Identify which cell holds the provided text, then report its (x, y) central coordinate. 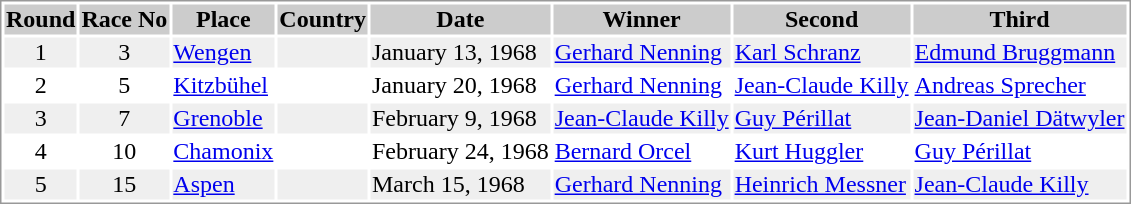
2 (40, 85)
Wengen (224, 53)
Andreas Sprecher (1020, 85)
Place (224, 19)
7 (124, 119)
Round (40, 19)
January 20, 1968 (461, 85)
Jean-Daniel Dätwyler (1020, 119)
Date (461, 19)
Country (323, 19)
Heinrich Messner (822, 185)
Winner (642, 19)
Bernard Orcel (642, 151)
Race No (124, 19)
Edmund Bruggmann (1020, 53)
10 (124, 151)
Second (822, 19)
4 (40, 151)
March 15, 1968 (461, 185)
Karl Schranz (822, 53)
Kitzbühel (224, 85)
February 24, 1968 (461, 151)
February 9, 1968 (461, 119)
Aspen (224, 185)
Third (1020, 19)
Kurt Huggler (822, 151)
January 13, 1968 (461, 53)
1 (40, 53)
Chamonix (224, 151)
Grenoble (224, 119)
15 (124, 185)
